Extract the [X, Y] coordinate from the center of the cell holding the provided text.  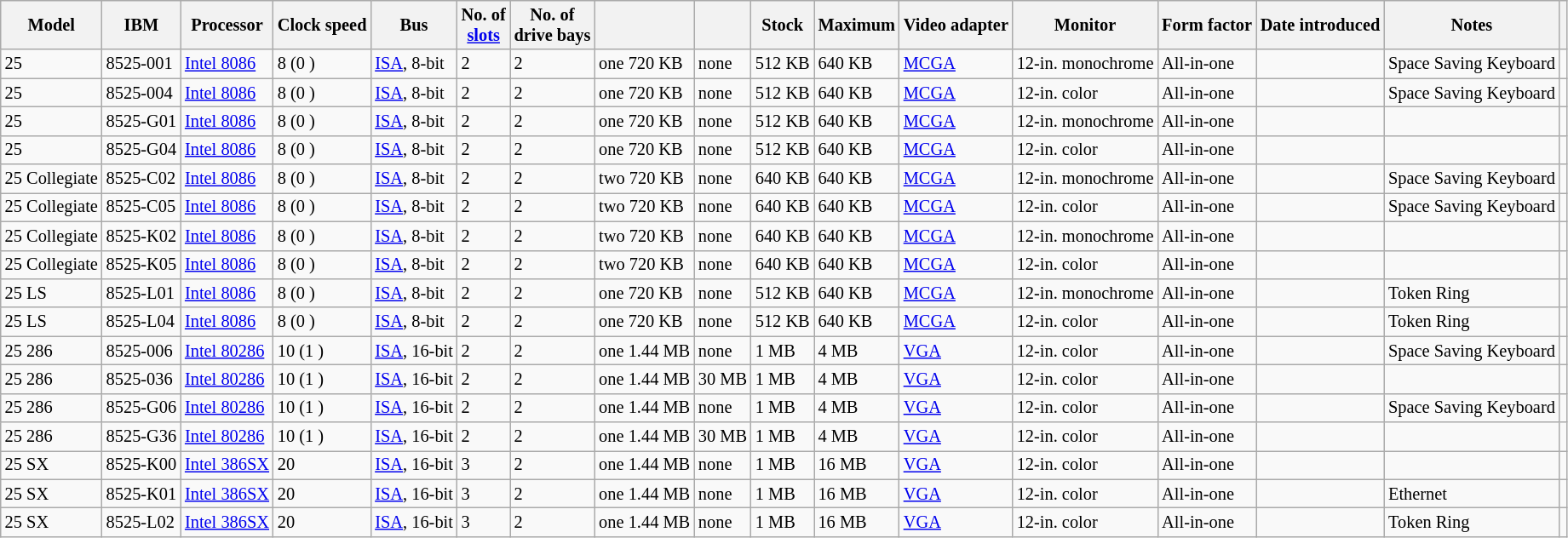
8525-001 [141, 64]
8525-K05 [141, 265]
8525-C02 [141, 179]
8525-G06 [141, 408]
8525-036 [141, 379]
8525-L01 [141, 293]
Date introduced [1320, 25]
8525-L02 [141, 522]
Model [51, 25]
No. ofdrive bays [553, 25]
8525-G04 [141, 150]
Form factor [1207, 25]
Stock [783, 25]
Notes [1472, 25]
No. ofslots [484, 25]
Maximum [857, 25]
8525-K00 [141, 465]
Bus [414, 25]
Processor [227, 25]
Monitor [1085, 25]
Clock speed [322, 25]
Ethernet [1472, 494]
8525-006 [141, 351]
8525-L04 [141, 322]
8525-K01 [141, 494]
8525-G01 [141, 121]
8525-G36 [141, 437]
8525-C05 [141, 207]
8525-004 [141, 93]
8525-K02 [141, 236]
Video adapter [956, 25]
IBM [141, 25]
